Locate the cell with the specified text and output its (X, Y) center coordinate. 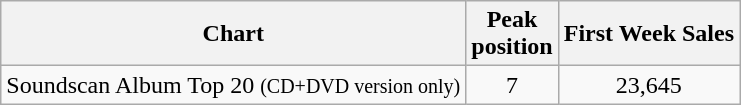
Soundscan Album Top 20 (CD+DVD version only) (234, 85)
7 (512, 85)
First Week Sales (648, 34)
23,645 (648, 85)
Peakposition (512, 34)
Chart (234, 34)
